From the cell containing the given text, extract its center point as (x, y) coordinate. 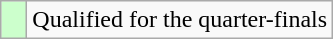
Qualified for the quarter-finals (180, 20)
